Return the [X, Y] coordinate for the center point of the cell that contains the specified text.  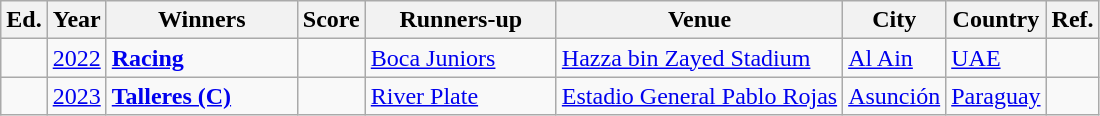
Score [331, 20]
Runners-up [460, 20]
Year [76, 20]
Al Ain [894, 58]
Paraguay [996, 96]
2022 [76, 58]
Winners [202, 20]
Ref. [1072, 20]
Country [996, 20]
Boca Juniors [460, 58]
Hazza bin Zayed Stadium [699, 58]
Asunción [894, 96]
River Plate [460, 96]
Ed. [24, 20]
Venue [699, 20]
2023 [76, 96]
City [894, 20]
Racing [202, 58]
UAE [996, 58]
Estadio General Pablo Rojas [699, 96]
Talleres (C) [202, 96]
